Identify which cell holds the provided text, then report its (X, Y) central coordinate. 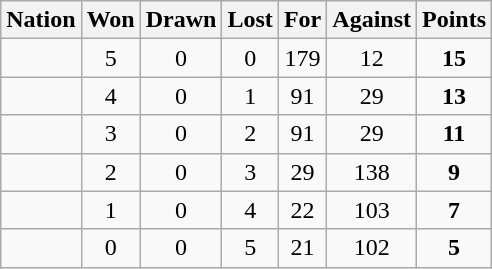
11 (454, 134)
103 (372, 210)
138 (372, 172)
Lost (250, 20)
21 (302, 248)
15 (454, 58)
12 (372, 58)
Won (110, 20)
Points (454, 20)
Against (372, 20)
13 (454, 96)
179 (302, 58)
22 (302, 210)
Drawn (181, 20)
For (302, 20)
9 (454, 172)
Nation (41, 20)
7 (454, 210)
102 (372, 248)
